For the text-containing cell, return its midpoint in [X, Y] coordinate format. 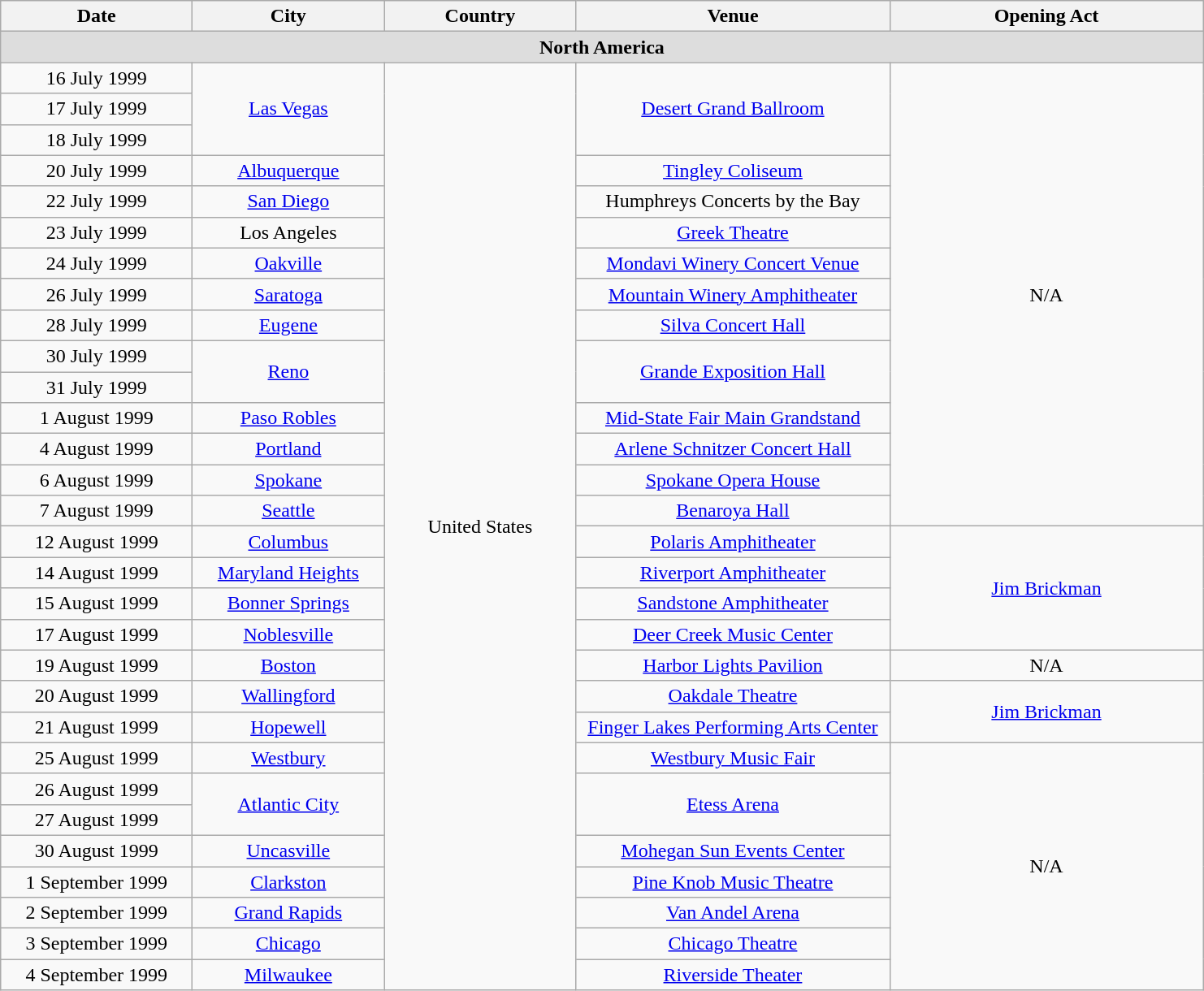
3 September 1999 [97, 944]
Sandstone Amphitheater [733, 604]
Paso Robles [288, 418]
Mohegan Sun Events Center [733, 850]
6 August 1999 [97, 480]
Chicago [288, 944]
Venue [733, 16]
4 August 1999 [97, 449]
Oakville [288, 263]
24 July 1999 [97, 263]
15 August 1999 [97, 604]
North America [602, 47]
Mid-State Fair Main Grandstand [733, 418]
Benaroya Hall [733, 511]
26 August 1999 [97, 789]
30 August 1999 [97, 850]
Greek Theatre [733, 232]
Mountain Winery Amphitheater [733, 294]
17 July 1999 [97, 109]
Polaris Amphitheater [733, 542]
United States [480, 526]
Deer Creek Music Center [733, 634]
31 July 1999 [97, 387]
San Diego [288, 201]
Pine Knob Music Theatre [733, 881]
17 August 1999 [97, 634]
1 September 1999 [97, 881]
City [288, 16]
Grande Exposition Hall [733, 371]
27 August 1999 [97, 820]
Uncasville [288, 850]
Saratoga [288, 294]
Columbus [288, 542]
Humphreys Concerts by the Bay [733, 201]
Los Angeles [288, 232]
Oakdale Theatre [733, 696]
Las Vegas [288, 109]
Noblesville [288, 634]
Mondavi Winery Concert Venue [733, 263]
16 July 1999 [97, 78]
Silva Concert Hall [733, 325]
Spokane Opera House [733, 480]
Seattle [288, 511]
Harbor Lights Pavilion [733, 665]
Tingley Coliseum [733, 171]
Portland [288, 449]
Wallingford [288, 696]
Country [480, 16]
19 August 1999 [97, 665]
23 July 1999 [97, 232]
20 August 1999 [97, 696]
Riverside Theater [733, 975]
Maryland Heights [288, 573]
21 August 1999 [97, 727]
28 July 1999 [97, 325]
22 July 1999 [97, 201]
Spokane [288, 480]
25 August 1999 [97, 758]
Date [97, 16]
Arlene Schnitzer Concert Hall [733, 449]
4 September 1999 [97, 975]
2 September 1999 [97, 913]
20 July 1999 [97, 171]
1 August 1999 [97, 418]
Opening Act [1046, 16]
Eugene [288, 325]
Desert Grand Ballroom [733, 109]
14 August 1999 [97, 573]
Milwaukee [288, 975]
Atlantic City [288, 804]
7 August 1999 [97, 511]
12 August 1999 [97, 542]
Chicago Theatre [733, 944]
Grand Rapids [288, 913]
Westbury [288, 758]
18 July 1999 [97, 140]
30 July 1999 [97, 356]
Reno [288, 371]
Bonner Springs [288, 604]
Albuquerque [288, 171]
Clarkston [288, 881]
Etess Arena [733, 804]
26 July 1999 [97, 294]
Westbury Music Fair [733, 758]
Boston [288, 665]
Hopewell [288, 727]
Finger Lakes Performing Arts Center [733, 727]
Van Andel Arena [733, 913]
Riverport Amphitheater [733, 573]
